Pinpoint the cell where the given text exists, returning its [X, Y] midpoint coordinate. 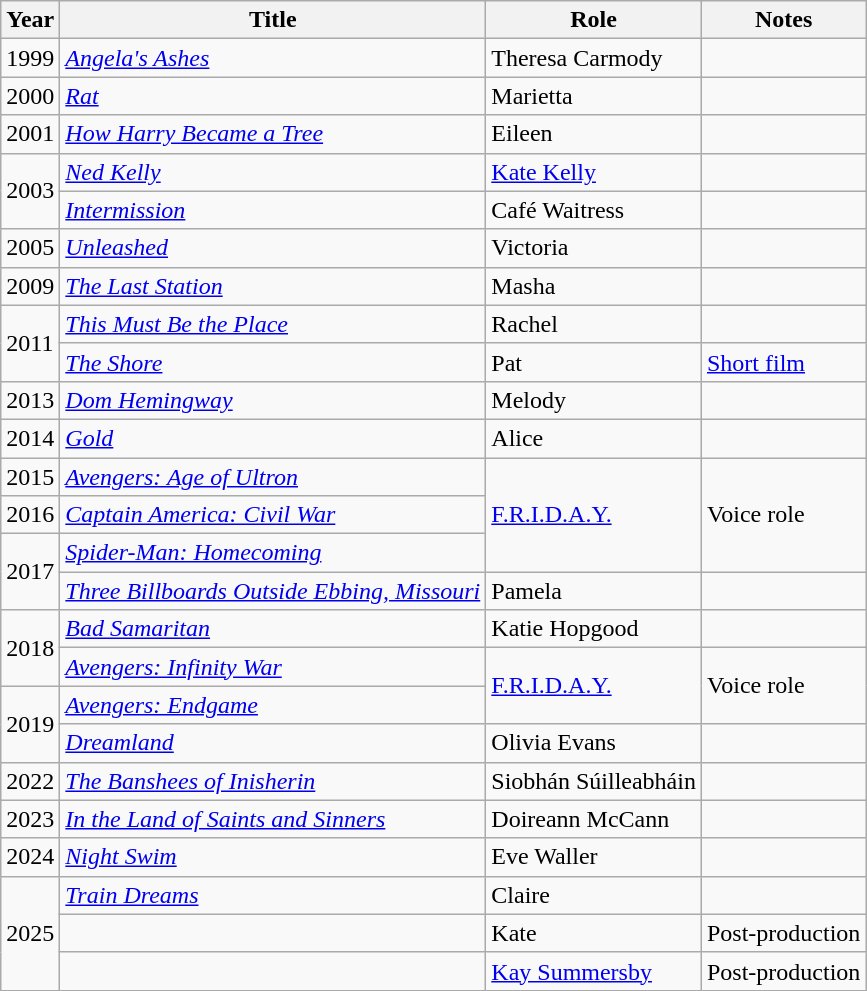
Pat [594, 362]
This Must Be the Place [273, 324]
The Shore [273, 362]
Title [273, 20]
Bad Samaritan [273, 629]
Intermission [273, 210]
Eve Waller [594, 857]
Avengers: Age of Ultron [273, 477]
Kate [594, 933]
Rat [273, 96]
Eileen [594, 134]
Katie Hopgood [594, 629]
2005 [30, 248]
Avengers: Infinity War [273, 667]
2000 [30, 96]
2025 [30, 933]
Gold [273, 438]
How Harry Became a Tree [273, 134]
2001 [30, 134]
Kate Kelly [594, 172]
In the Land of Saints and Sinners [273, 819]
Rachel [594, 324]
2013 [30, 400]
2019 [30, 724]
2018 [30, 648]
2023 [30, 819]
Marietta [594, 96]
The Last Station [273, 286]
2003 [30, 191]
Pamela [594, 591]
Avengers: Endgame [273, 705]
2022 [30, 781]
Siobhán Súilleabháin [594, 781]
Ned Kelly [273, 172]
Notes [783, 20]
2009 [30, 286]
2014 [30, 438]
Train Dreams [273, 895]
Role [594, 20]
Victoria [594, 248]
Dom Hemingway [273, 400]
Three Billboards Outside Ebbing, Missouri [273, 591]
2011 [30, 343]
2015 [30, 477]
Short film [783, 362]
Year [30, 20]
Alice [594, 438]
Dreamland [273, 743]
Captain America: Civil War [273, 515]
Olivia Evans [594, 743]
Unleashed [273, 248]
Kay Summersby [594, 971]
Doireann McCann [594, 819]
2016 [30, 515]
1999 [30, 58]
2024 [30, 857]
Spider-Man: Homecoming [273, 553]
Melody [594, 400]
Angela's Ashes [273, 58]
Night Swim [273, 857]
2017 [30, 572]
Café Waitress [594, 210]
Claire [594, 895]
Theresa Carmody [594, 58]
Masha [594, 286]
The Banshees of Inisherin [273, 781]
